Output the (x, y) coordinate of the center of the cell containing the given text.  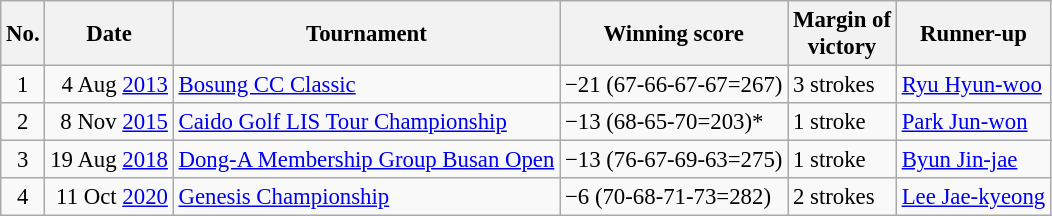
2 (23, 122)
11 Oct 2020 (109, 197)
Byun Jin-jae (973, 160)
Ryu Hyun-woo (973, 85)
2 strokes (842, 197)
Margin ofvictory (842, 34)
−13 (68-65-70=203)* (674, 122)
3 (23, 160)
Genesis Championship (366, 197)
4 (23, 197)
Park Jun-won (973, 122)
4 Aug 2013 (109, 85)
1 (23, 85)
Dong-A Membership Group Busan Open (366, 160)
Winning score (674, 34)
Date (109, 34)
8 Nov 2015 (109, 122)
Runner-up (973, 34)
Bosung CC Classic (366, 85)
19 Aug 2018 (109, 160)
No. (23, 34)
−21 (67-66-67-67=267) (674, 85)
Tournament (366, 34)
3 strokes (842, 85)
Lee Jae-kyeong (973, 197)
−6 (70-68-71-73=282) (674, 197)
Caido Golf LIS Tour Championship (366, 122)
−13 (76-67-69-63=275) (674, 160)
